Search for the cell housing the specified text and yield its (X, Y) center coordinate. 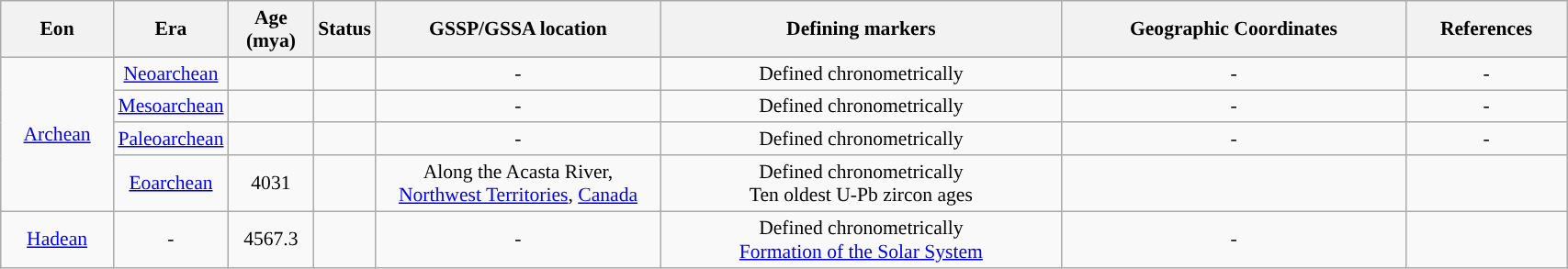
Era (171, 29)
Status (344, 29)
Neoarchean (171, 73)
Geographic Coordinates (1235, 29)
Eon (57, 29)
Defining markers (862, 29)
4031 (272, 184)
Defined chronometricallyFormation of the Solar System (862, 239)
Along the Acasta River, Northwest Territories, Canada (518, 184)
Archean (57, 134)
Paleoarchean (171, 140)
References (1486, 29)
Defined chronometricallyTen oldest U-Pb zircon ages (862, 184)
Eoarchean (171, 184)
4567.3 (272, 239)
Hadean (57, 239)
Age (mya) (272, 29)
GSSP/GSSA location (518, 29)
Mesoarchean (171, 106)
